Find where the given text appears and provide that cell's center as (x, y) coordinate. 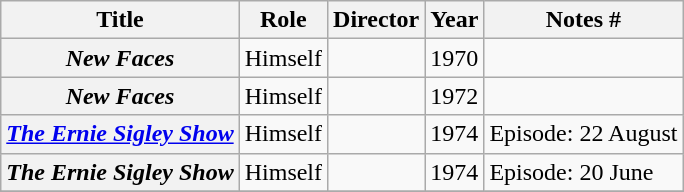
Notes # (584, 20)
Director (376, 20)
Year (454, 20)
Title (120, 20)
Episode: 22 August (584, 134)
Episode: 20 June (584, 172)
Role (283, 20)
1972 (454, 96)
1970 (454, 58)
